Find where the given text appears and provide that cell's center as [X, Y] coordinate. 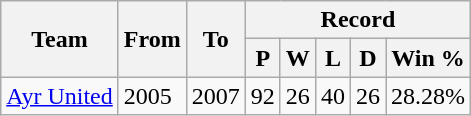
28.28% [428, 96]
92 [262, 96]
P [262, 58]
L [332, 58]
Ayr United [60, 96]
D [368, 58]
Record [358, 20]
To [216, 39]
Win % [428, 58]
2005 [152, 96]
40 [332, 96]
From [152, 39]
2007 [216, 96]
W [298, 58]
Team [60, 39]
